Find where the given text appears and provide that cell's center as (X, Y) coordinate. 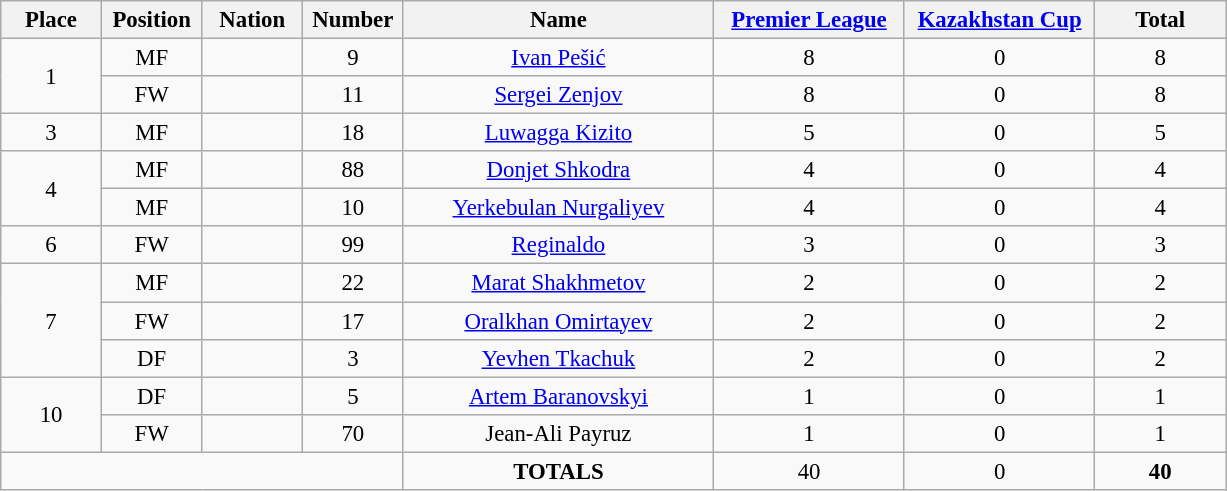
Reginaldo (558, 245)
Donjet Shkodra (558, 170)
Place (52, 20)
22 (354, 283)
18 (354, 133)
88 (354, 170)
7 (52, 320)
Sergei Zenjov (558, 95)
Ivan Pešić (558, 58)
Name (558, 20)
70 (354, 433)
17 (354, 321)
6 (52, 245)
11 (354, 95)
Artem Baranovskyi (558, 396)
Nation (252, 20)
TOTALS (558, 471)
Luwagga Kizito (558, 133)
Total (1160, 20)
Kazakhstan Cup (1000, 20)
Position (152, 20)
9 (354, 58)
Premier League (810, 20)
99 (354, 245)
Yerkebulan Nurgaliyev (558, 208)
Marat Shakhmetov (558, 283)
Number (354, 20)
Jean-Ali Payruz (558, 433)
Yevhen Tkachuk (558, 358)
Oralkhan Omirtayev (558, 321)
